Output the [x, y] coordinate of the center of the cell containing the given text.  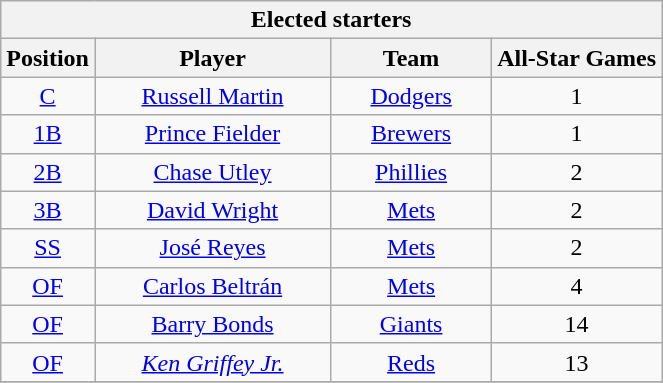
SS [48, 248]
13 [577, 362]
Prince Fielder [212, 134]
Giants [412, 324]
3B [48, 210]
1B [48, 134]
Carlos Beltrán [212, 286]
Reds [412, 362]
C [48, 96]
14 [577, 324]
Chase Utley [212, 172]
José Reyes [212, 248]
Phillies [412, 172]
2B [48, 172]
Team [412, 58]
Ken Griffey Jr. [212, 362]
Player [212, 58]
Barry Bonds [212, 324]
Russell Martin [212, 96]
All-Star Games [577, 58]
4 [577, 286]
Position [48, 58]
Elected starters [332, 20]
Brewers [412, 134]
Dodgers [412, 96]
David Wright [212, 210]
